Return the [X, Y] coordinate for the center point of the cell that contains the specified text.  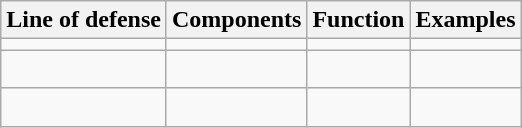
Components [236, 20]
Function [358, 20]
Examples [466, 20]
Line of defense [84, 20]
